Find where the given text appears and provide that cell's center as [x, y] coordinate. 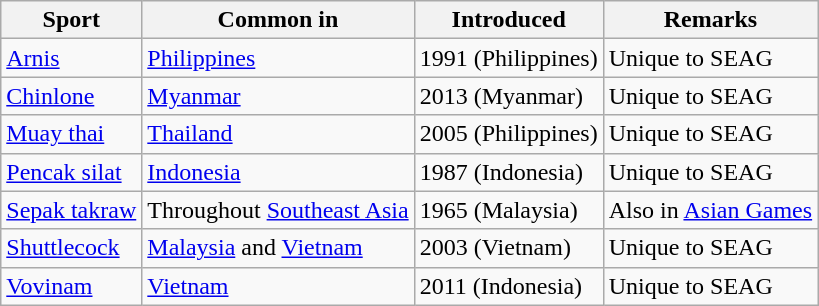
Philippines [278, 58]
Arnis [72, 58]
Remarks [710, 20]
Sepak takraw [72, 210]
Vovinam [72, 286]
2011 (Indonesia) [508, 286]
Indonesia [278, 172]
2003 (Vietnam) [508, 248]
Muay thai [72, 134]
Introduced [508, 20]
Myanmar [278, 96]
Pencak silat [72, 172]
Vietnam [278, 286]
Chinlone [72, 96]
Sport [72, 20]
Thailand [278, 134]
1987 (Indonesia) [508, 172]
Shuttlecock [72, 248]
1991 (Philippines) [508, 58]
2013 (Myanmar) [508, 96]
Also in Asian Games [710, 210]
Common in [278, 20]
Throughout Southeast Asia [278, 210]
2005 (Philippines) [508, 134]
Malaysia and Vietnam [278, 248]
1965 (Malaysia) [508, 210]
